Provide the [x, y] coordinate of the cell's center where the given text is located.  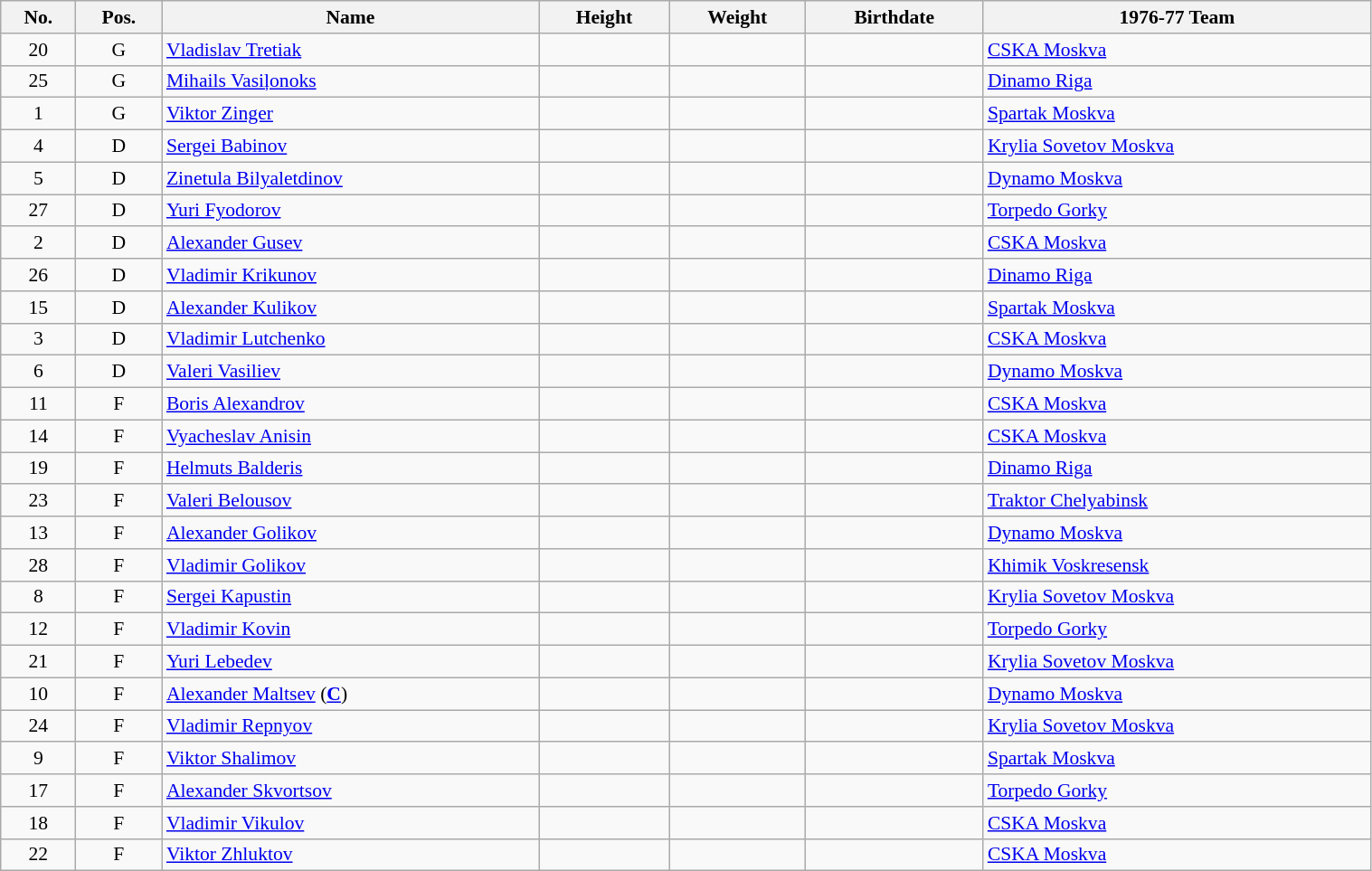
Valeri Vasiliev [351, 372]
Alexander Maltsev (C) [351, 694]
Vladislav Tretiak [351, 50]
Vladimir Kovin [351, 630]
Alexander Gusev [351, 243]
Zinetula Bilyaletdinov [351, 178]
Sergei Kapustin [351, 597]
Viktor Zhluktov [351, 855]
22 [38, 855]
Alexander Skvortsov [351, 791]
20 [38, 50]
Vladimir Lutchenko [351, 339]
1976-77 Team [1178, 17]
Helmuts Balderis [351, 469]
23 [38, 501]
Weight [738, 17]
Yuri Fyodorov [351, 211]
24 [38, 726]
Vladimir Krikunov [351, 275]
28 [38, 565]
Vladimir Repnyov [351, 726]
Yuri Lebedev [351, 662]
Viktor Shalimov [351, 759]
11 [38, 404]
Valeri Belousov [351, 501]
9 [38, 759]
Mihails Vasiļonoks [351, 81]
21 [38, 662]
Alexander Kulikov [351, 308]
Boris Alexandrov [351, 404]
Name [351, 17]
1 [38, 114]
14 [38, 436]
13 [38, 533]
27 [38, 211]
19 [38, 469]
18 [38, 823]
Vladimir Vikulov [351, 823]
8 [38, 597]
Vladimir Golikov [351, 565]
Birthdate [894, 17]
5 [38, 178]
Vyacheslav Anisin [351, 436]
12 [38, 630]
No. [38, 17]
Alexander Golikov [351, 533]
Viktor Zinger [351, 114]
Sergei Babinov [351, 147]
15 [38, 308]
3 [38, 339]
Khimik Voskresensk [1178, 565]
Traktor Chelyabinsk [1178, 501]
25 [38, 81]
Pos. [119, 17]
4 [38, 147]
17 [38, 791]
2 [38, 243]
6 [38, 372]
26 [38, 275]
10 [38, 694]
Height [604, 17]
